Output the (X, Y) coordinate of the center of the cell containing the given text.  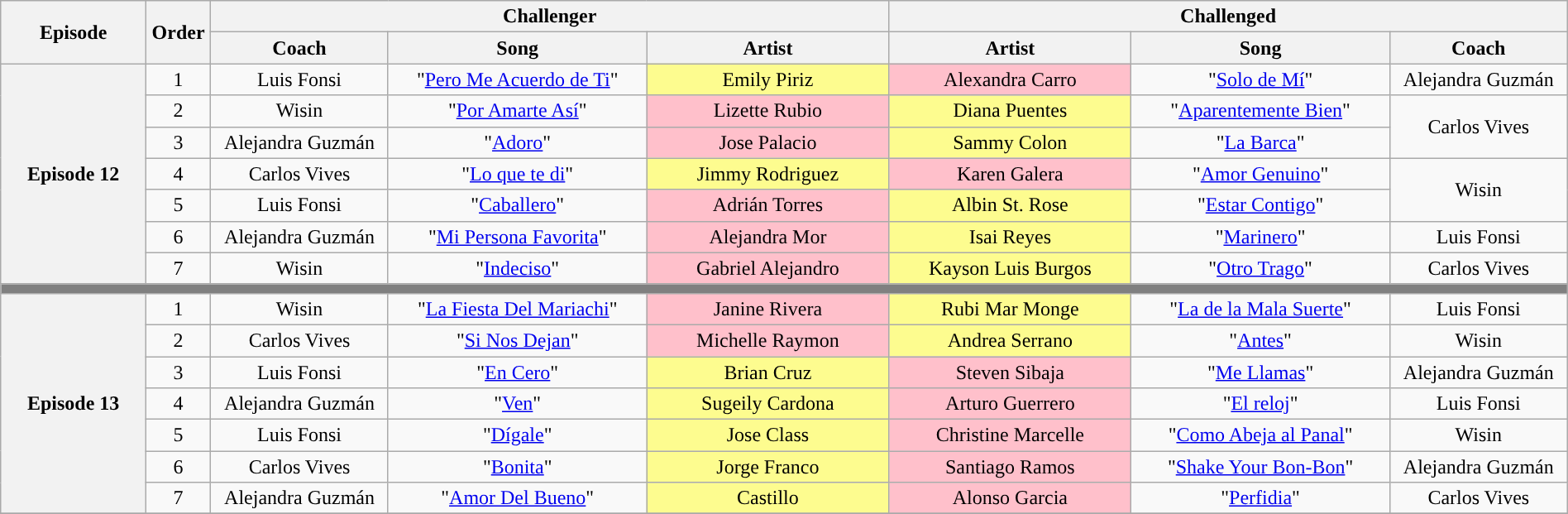
Santiago Ramos (1011, 467)
Jimmy Rodriguez (767, 174)
"Amor Genuino" (1260, 174)
Christine Marcelle (1011, 435)
Brian Cruz (767, 372)
Castillo (767, 498)
Adrián Torres (767, 205)
"Dígale" (517, 435)
Challenged (1228, 17)
Andrea Serrano (1011, 340)
Albin St. Rose (1011, 205)
"Como Abeja al Panal" (1260, 435)
"Adoro" (517, 142)
Janine Rivera (767, 309)
"Pero Me Acuerdo de Ti" (517, 79)
"La Barca" (1260, 142)
Steven Sibaja (1011, 372)
Diana Puentes (1011, 111)
Arturo Guerrero (1011, 404)
Jose Palacio (767, 142)
"La de la Mala Suerte" (1260, 309)
Episode 13 (74, 403)
"Marinero" (1260, 237)
"Mi Persona Favorita" (517, 237)
"Ven" (517, 404)
"Estar Contigo" (1260, 205)
"Shake Your Bon-Bon" (1260, 467)
"Caballero" (517, 205)
Jorge Franco (767, 467)
"El reloj" (1260, 404)
"En Cero" (517, 372)
"Por Amarte Así" (517, 111)
Gabriel Alejandro (767, 268)
"Si Nos Dejan" (517, 340)
"Solo de Mí" (1260, 79)
Lizette Rubio (767, 111)
Sammy Colon (1011, 142)
Kayson Luis Burgos (1011, 268)
Challenger (550, 17)
Alexandra Carro (1011, 79)
"Amor Del Bueno" (517, 498)
Alejandra Mor (767, 237)
"Aparentemente Bien" (1260, 111)
"Antes" (1260, 340)
"Perfidia" (1260, 498)
Sugeily Cardona (767, 404)
"La Fiesta Del Mariachi" (517, 309)
Alonso Garcia (1011, 498)
"Lo que te di" (517, 174)
Michelle Raymon (767, 340)
Karen Galera (1011, 174)
Episode (74, 32)
Emily Piriz (767, 79)
"Me Llamas" (1260, 372)
"Bonita" (517, 467)
Isai Reyes (1011, 237)
"Indeciso" (517, 268)
Rubi Mar Monge (1011, 309)
Order (179, 32)
Episode 12 (74, 174)
Jose Class (767, 435)
"Otro Trago" (1260, 268)
